From the cell containing the given text, extract its center point as (X, Y) coordinate. 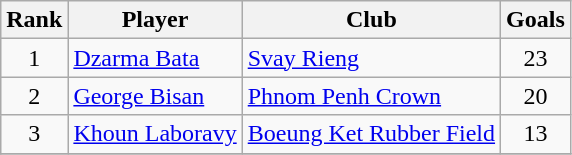
Phnom Penh Crown (371, 96)
Player (155, 20)
Dzarma Bata (155, 58)
Rank (34, 20)
20 (536, 96)
Khoun Laboravy (155, 134)
23 (536, 58)
2 (34, 96)
3 (34, 134)
Club (371, 20)
Boeung Ket Rubber Field (371, 134)
1 (34, 58)
Svay Rieng (371, 58)
Goals (536, 20)
George Bisan (155, 96)
13 (536, 134)
